Provide the [X, Y] coordinate of the cell's center where the given text is located.  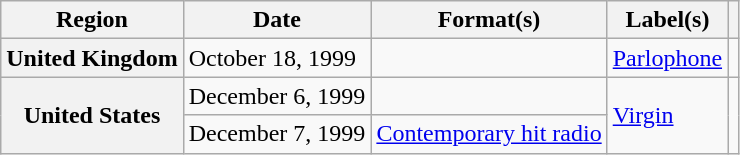
Region [92, 20]
October 18, 1999 [277, 58]
Virgin [667, 115]
Contemporary hit radio [489, 134]
Label(s) [667, 20]
Format(s) [489, 20]
United Kingdom [92, 58]
Date [277, 20]
United States [92, 115]
December 7, 1999 [277, 134]
December 6, 1999 [277, 96]
Parlophone [667, 58]
